Return (x, y) of the center of cell containing provided text 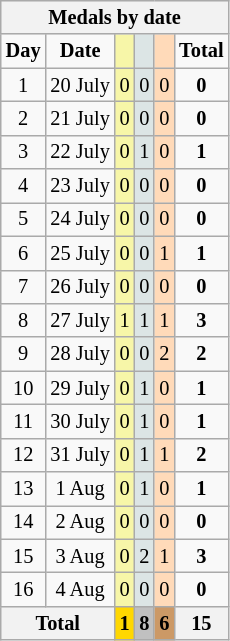
28 July (80, 354)
31 July (80, 455)
20 July (80, 85)
12 (24, 455)
11 (24, 421)
16 (24, 589)
5 (24, 219)
14 (24, 522)
4 Aug (80, 589)
24 July (80, 219)
25 July (80, 253)
10 (24, 388)
1 Aug (80, 489)
4 (24, 186)
26 July (80, 287)
27 July (80, 320)
23 July (80, 186)
13 (24, 489)
22 July (80, 152)
30 July (80, 421)
3 Aug (80, 556)
7 (24, 287)
Day (24, 51)
29 July (80, 388)
Date (80, 51)
21 July (80, 118)
Medals by date (115, 17)
2 Aug (80, 522)
9 (24, 354)
